Find where the given text appears and provide that cell's center as (X, Y) coordinate. 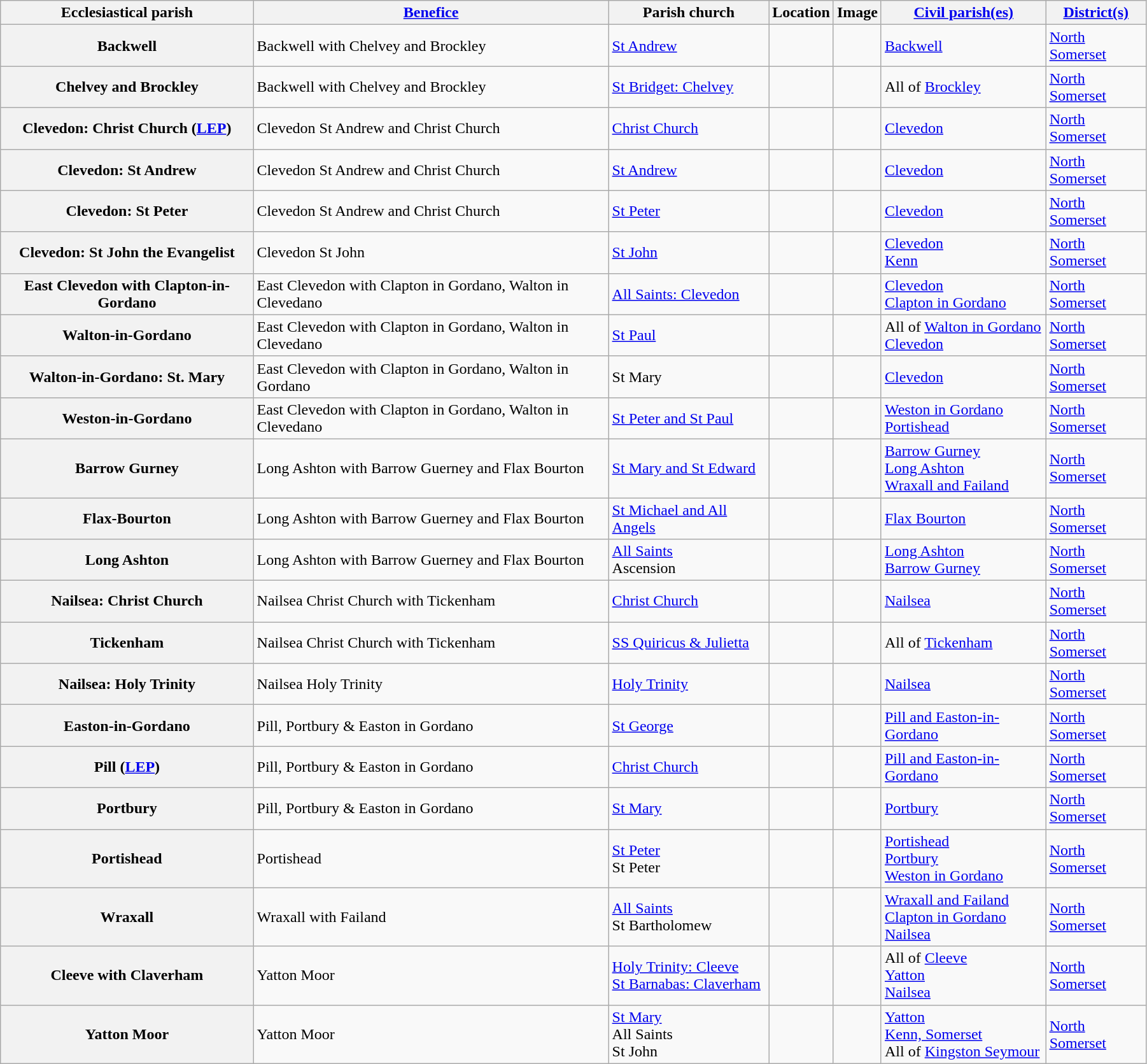
Location (801, 13)
Civil parish(es) (964, 13)
Weston in Gordano Portishead (964, 418)
St Mary and St Edward (689, 468)
Flax-Bourton (127, 518)
Clevedon: St Peter (127, 211)
Ecclesiastical parish (127, 13)
St Michael and All Angels (689, 518)
All Saints: Clevedon (689, 294)
St Peter (689, 211)
East Clevedon with Clapton in Gordano, Walton in Gordano (431, 377)
Tickenham (127, 643)
All of Cleeve Yatton Nailsea (964, 975)
Clevedon Kenn (964, 252)
Portishead Portbury Weston in Gordano (964, 858)
Parish church (689, 13)
St John (689, 252)
Barrow Gurney (127, 468)
Wraxall and Failand Clapton in Gordano Nailsea (964, 917)
Nailsea: Christ Church (127, 601)
St Bridget: Chelvey (689, 87)
Long Ashton Barrow Gurney (964, 560)
Flax Bourton (964, 518)
Barrow Gurney Long Ashton Wraxall and Failand (964, 468)
St MaryAll SaintsSt John (689, 1034)
Walton-in-Gordano (127, 335)
St Paul (689, 335)
District(s) (1096, 13)
East Clevedon with Clapton-in-Gordano (127, 294)
St Peter and St Paul (689, 418)
Long Ashton (127, 560)
Clevedon: St Andrew (127, 169)
Yatton Kenn, SomersetAll of Kingston Seymour (964, 1034)
Wraxall with Failand (431, 917)
All of Tickenham (964, 643)
St George (689, 726)
Clevedon St John (431, 252)
All SaintsSt Bartholomew (689, 917)
Weston-in-Gordano (127, 418)
Clevedon: St John the Evangelist (127, 252)
Holy Trinity: Cleeve St Barnabas: Claverham (689, 975)
Nailsea: Holy Trinity (127, 684)
SS Quiricus & Julietta (689, 643)
Nailsea Holy Trinity (431, 684)
All SaintsAscension (689, 560)
Benefice (431, 13)
St PeterSt Peter (689, 858)
Holy Trinity (689, 684)
Pill (LEP) (127, 767)
Walton-in-Gordano: St. Mary (127, 377)
Wraxall (127, 917)
All of Walton in Gordano Clevedon (964, 335)
Image (857, 13)
Clevedon Clapton in Gordano (964, 294)
Cleeve with Claverham (127, 975)
Chelvey and Brockley (127, 87)
Clevedon: Christ Church (LEP) (127, 129)
Easton-in-Gordano (127, 726)
All of Brockley (964, 87)
